Pinpoint the cell where the given text exists, returning its [X, Y] midpoint coordinate. 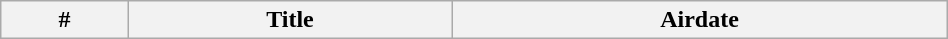
Title [290, 20]
# [64, 20]
Airdate [700, 20]
